Detect which cell encompasses the target text, then output its [x, y] center coordinate. 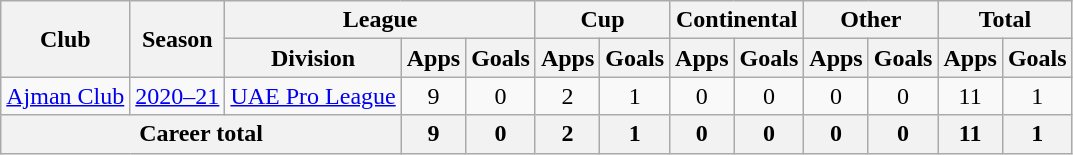
Ajman Club [66, 96]
Continental [737, 20]
Other [871, 20]
League [380, 20]
Cup [602, 20]
Division [313, 58]
Club [66, 39]
Season [178, 39]
2020–21 [178, 96]
Total [1005, 20]
UAE Pro League [313, 96]
Career total [201, 134]
